Pinpoint the cell where the given text exists, returning its (x, y) midpoint coordinate. 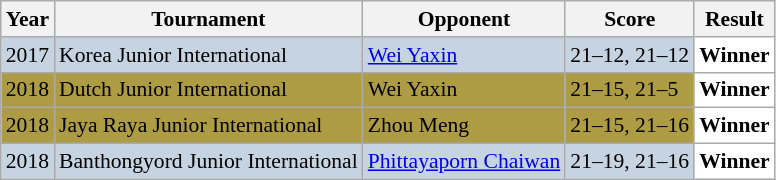
21–12, 21–12 (630, 55)
Dutch Junior International (208, 90)
2017 (28, 55)
Phittayaporn Chaiwan (464, 162)
Banthongyord Junior International (208, 162)
Score (630, 19)
Result (734, 19)
21–15, 21–16 (630, 126)
Tournament (208, 19)
Year (28, 19)
21–15, 21–5 (630, 90)
21–19, 21–16 (630, 162)
Korea Junior International (208, 55)
Jaya Raya Junior International (208, 126)
Zhou Meng (464, 126)
Opponent (464, 19)
